Scan for the cell matching the given text and deliver its [x, y] coordinate at center. 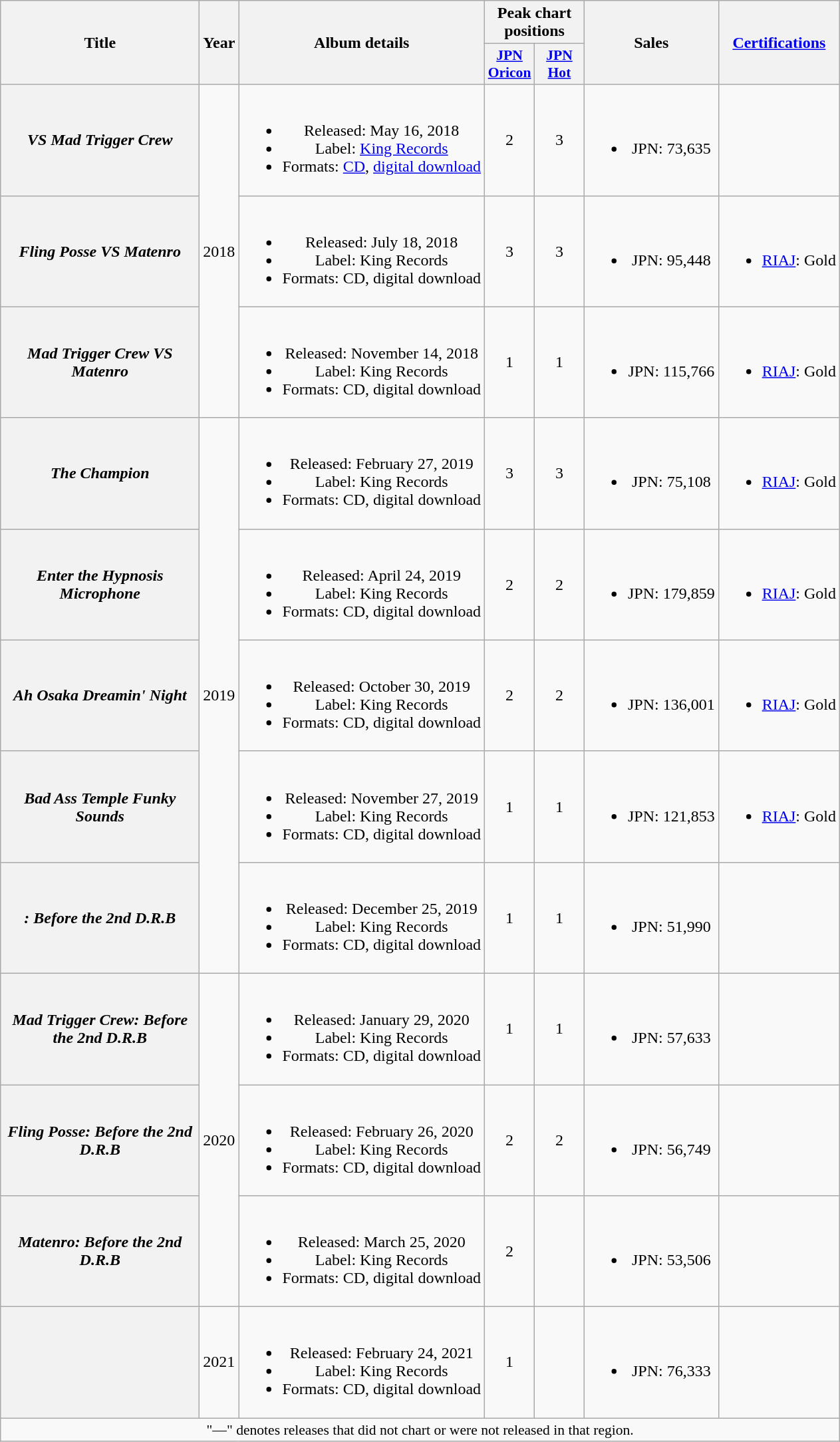
Year [219, 43]
Sales [651, 43]
JPN: 179,859 [651, 584]
Released: December 25, 2019Label: King RecordsFormats: CD, digital download [362, 918]
Title [100, 43]
JPN: 56,749 [651, 1140]
The Champion [100, 474]
2020 [219, 1140]
Released: November 27, 2019Label: King RecordsFormats: CD, digital download [362, 806]
Released: April 24, 2019Label: King RecordsFormats: CD, digital download [362, 584]
Released: October 30, 2019Label: King RecordsFormats: CD, digital download [362, 696]
JPNHot [560, 64]
JPN: 136,001 [651, 696]
Released: February 27, 2019Label: King RecordsFormats: CD, digital download [362, 474]
Released: January 29, 2020Label: King RecordsFormats: CD, digital download [362, 1028]
Fling Posse VS Matenro [100, 251]
Album details [362, 43]
JPN: 73,635 [651, 140]
2021 [219, 1362]
JPN: 75,108 [651, 474]
JPNOricon [509, 64]
Released: November 14, 2018Label: King RecordsFormats: CD, digital download [362, 362]
VS Mad Trigger Crew [100, 140]
Released: May 16, 2018Label: King RecordsFormats: CD, digital download [362, 140]
JPN: 76,333 [651, 1362]
Released: February 26, 2020Label: King RecordsFormats: CD, digital download [362, 1140]
: Before the 2nd D.R.B [100, 918]
JPN: 115,766 [651, 362]
Ah Osaka Dreamin' Night [100, 696]
Certifications [779, 43]
JPN: 51,990 [651, 918]
2019 [219, 696]
Mad Trigger Crew: Before the 2nd D.R.B [100, 1028]
Fling Posse: Before the 2nd D.R.B [100, 1140]
Matenro: Before the 2nd D.R.B [100, 1252]
Mad Trigger Crew VS Matenro [100, 362]
Released: July 18, 2018Label: King RecordsFormats: CD, digital download [362, 251]
Released: March 25, 2020Label: King RecordsFormats: CD, digital download [362, 1252]
JPN: 121,853 [651, 806]
Peak chart positions [535, 23]
JPN: 57,633 [651, 1028]
JPN: 95,448 [651, 251]
2018 [219, 251]
JPN: 53,506 [651, 1252]
"—" denotes releases that did not chart or were not released in that region. [420, 1430]
Bad Ass Temple Funky Sounds [100, 806]
Released: February 24, 2021Label: King RecordsFormats: CD, digital download [362, 1362]
Enter the Hypnosis Microphone [100, 584]
